Output the (x, y) coordinate of the center of the cell containing the given text.  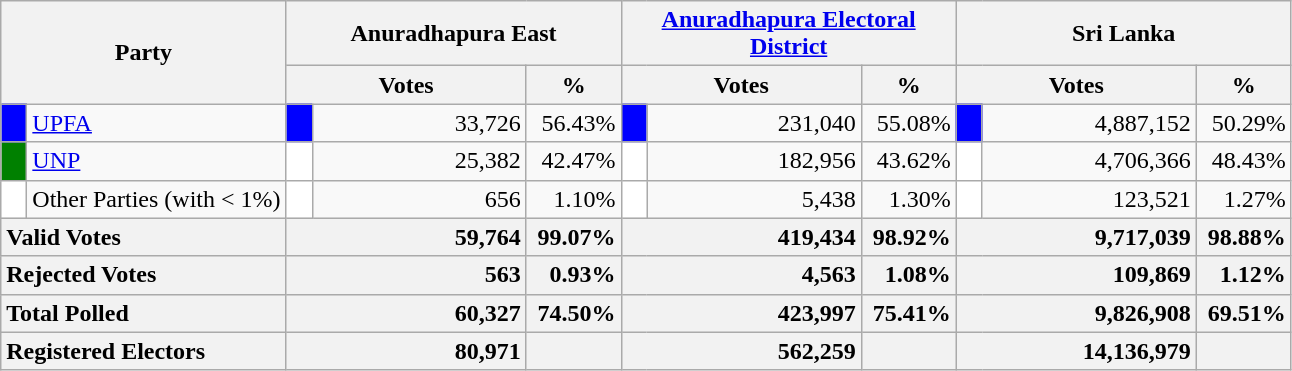
UNP (156, 161)
56.43% (574, 123)
25,382 (419, 161)
50.29% (1244, 123)
69.51% (1244, 313)
UPFA (156, 123)
423,997 (741, 313)
98.92% (908, 237)
4,706,366 (1089, 161)
Sri Lanka (1124, 34)
419,434 (741, 237)
80,971 (406, 351)
60,327 (406, 313)
74.50% (574, 313)
Registered Electors (144, 351)
231,040 (754, 123)
43.62% (908, 161)
59,764 (406, 237)
33,726 (419, 123)
9,717,039 (1076, 237)
5,438 (754, 199)
9,826,908 (1076, 313)
1.08% (908, 275)
109,869 (1076, 275)
182,956 (754, 161)
563 (406, 275)
Other Parties (with < 1%) (156, 199)
Valid Votes (144, 237)
1.10% (574, 199)
75.41% (908, 313)
4,887,152 (1089, 123)
Anuradhapura East (454, 34)
Rejected Votes (144, 275)
1.30% (908, 199)
4,563 (741, 275)
1.27% (1244, 199)
55.08% (908, 123)
123,521 (1089, 199)
14,136,979 (1076, 351)
Total Polled (144, 313)
48.43% (1244, 161)
0.93% (574, 275)
Anuradhapura Electoral District (788, 34)
562,259 (741, 351)
1.12% (1244, 275)
656 (419, 199)
42.47% (574, 161)
98.88% (1244, 237)
99.07% (574, 237)
Party (144, 52)
